Return the [x, y] coordinate for the center point of the cell that contains the specified text.  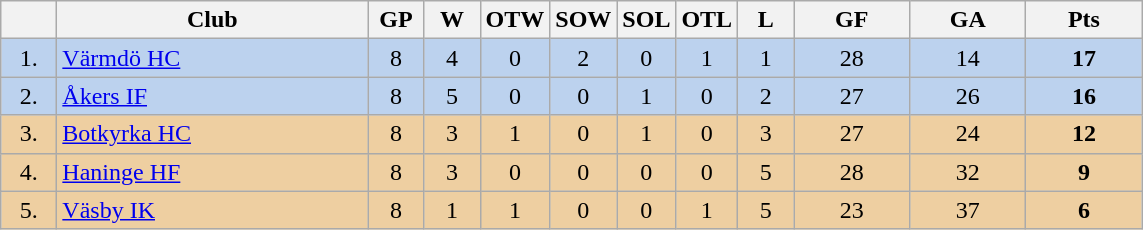
37 [968, 210]
1. [29, 58]
Väsby IK [212, 210]
SOW [584, 20]
Botkyrka HC [212, 134]
GF [852, 20]
L [766, 20]
GP [396, 20]
14 [968, 58]
Värmdö HC [212, 58]
SOL [646, 20]
16 [1084, 96]
OTL [707, 20]
24 [968, 134]
Pts [1084, 20]
23 [852, 210]
12 [1084, 134]
5. [29, 210]
4 [452, 58]
Club [212, 20]
W [452, 20]
26 [968, 96]
4. [29, 172]
32 [968, 172]
Haninge HF [212, 172]
GA [968, 20]
2. [29, 96]
17 [1084, 58]
3. [29, 134]
OTW [515, 20]
6 [1084, 210]
9 [1084, 172]
Åkers IF [212, 96]
